Capture the cell that displays the provided text and extract its [x, y] central coordinate. 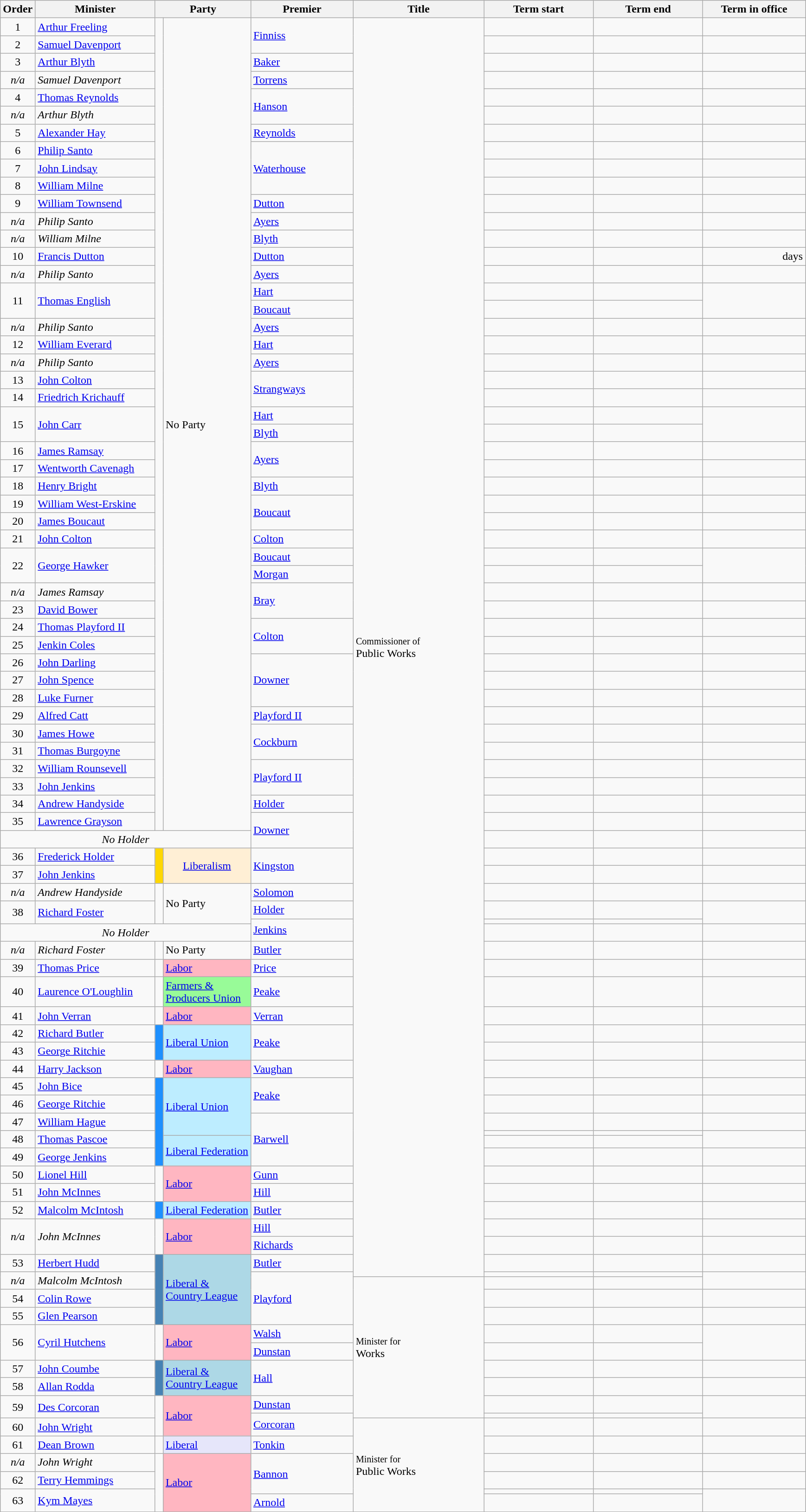
45 [18, 1087]
19 [18, 503]
Bannon [302, 1473]
Dean Brown [96, 1445]
58 [18, 1387]
Jenkin Coles [96, 645]
29 [18, 715]
Term end [648, 9]
Solomon [302, 892]
36 [18, 857]
50 [18, 1175]
William West-Erskine [96, 503]
Party [203, 9]
38 [18, 912]
30 [18, 733]
52 [18, 1210]
James Howe [96, 733]
17 [18, 468]
Verran [302, 1016]
14 [18, 398]
Colin Rowe [96, 1298]
47 [18, 1122]
Liberalism [207, 866]
Alfred Catt [96, 715]
23 [18, 610]
55 [18, 1316]
David Bower [96, 610]
34 [18, 804]
2 [18, 45]
39 [18, 968]
Reynolds [302, 133]
9 [18, 203]
John Carr [96, 424]
Terry Hemmings [96, 1480]
Thomas Price [96, 968]
Hall [302, 1378]
42 [18, 1033]
Arnold [302, 1503]
Premier [302, 9]
27 [18, 680]
Thomas Burgoyne [96, 751]
Playford [302, 1298]
Title [419, 9]
7 [18, 168]
Luke Furner [96, 698]
Farmers &Producers Union [207, 992]
12 [18, 345]
59 [18, 1407]
Thomas Playford II [96, 627]
Kym Mayes [96, 1500]
25 [18, 645]
William Rounsevell [96, 768]
41 [18, 1016]
Barwell [302, 1139]
Term in office [754, 9]
37 [18, 875]
61 [18, 1445]
Price [302, 968]
11 [18, 301]
Glen Pearson [96, 1316]
21 [18, 539]
Jenkins [302, 930]
20 [18, 521]
40 [18, 992]
Minister [96, 9]
Liberal [207, 1445]
Allan Rodda [96, 1387]
Henry Bright [96, 486]
35 [18, 822]
Baker [302, 62]
John Coumbe [96, 1369]
John Spence [96, 680]
Cockburn [302, 742]
22 [18, 566]
16 [18, 450]
46 [18, 1104]
John Lindsay [96, 168]
57 [18, 1369]
William Everard [96, 345]
Francis Dutton [96, 257]
10 [18, 257]
44 [18, 1068]
54 [18, 1298]
Cyril Hutchens [96, 1342]
24 [18, 627]
Richards [302, 1245]
Waterhouse [302, 168]
Hanson [302, 106]
Tonkin [302, 1445]
Thomas English [96, 301]
John Bice [96, 1087]
days [754, 257]
Frederick Holder [96, 857]
Thomas Pascoe [96, 1139]
43 [18, 1051]
3 [18, 62]
Morgan [302, 574]
Corcoran [302, 1424]
6 [18, 150]
62 [18, 1480]
Richard Butler [96, 1033]
George Hawker [96, 566]
Thomas Reynolds [96, 97]
William Townsend [96, 203]
63 [18, 1500]
32 [18, 768]
31 [18, 751]
Lionel Hill [96, 1175]
48 [18, 1139]
4 [18, 97]
Friedrich Krichauff [96, 398]
Bray [302, 601]
18 [18, 486]
Minister forPublic Works [419, 1465]
Herbert Hudd [96, 1263]
John Darling [96, 663]
Arthur Freeling [96, 27]
William Hague [96, 1122]
56 [18, 1342]
Lawrence Grayson [96, 822]
8 [18, 186]
Gunn [302, 1175]
Commissioner ofPublic Works [419, 648]
Laurence O'Loughlin [96, 992]
Minister forWorks [419, 1347]
5 [18, 133]
28 [18, 698]
33 [18, 786]
Term start [539, 9]
15 [18, 424]
Harry Jackson [96, 1068]
51 [18, 1192]
Order [18, 9]
Des Corcoran [96, 1407]
Kingston [302, 866]
Wentworth Cavenagh [96, 468]
49 [18, 1157]
Alexander Hay [96, 133]
Walsh [302, 1333]
John Verran [96, 1016]
Strangways [302, 389]
James Boucaut [96, 521]
Vaughan [302, 1068]
Torrens [302, 80]
60 [18, 1427]
26 [18, 663]
Finniss [302, 36]
13 [18, 380]
53 [18, 1263]
George Jenkins [96, 1157]
1 [18, 27]
